Determine the (x, y) coordinate at the center of the cell enclosing the given text.  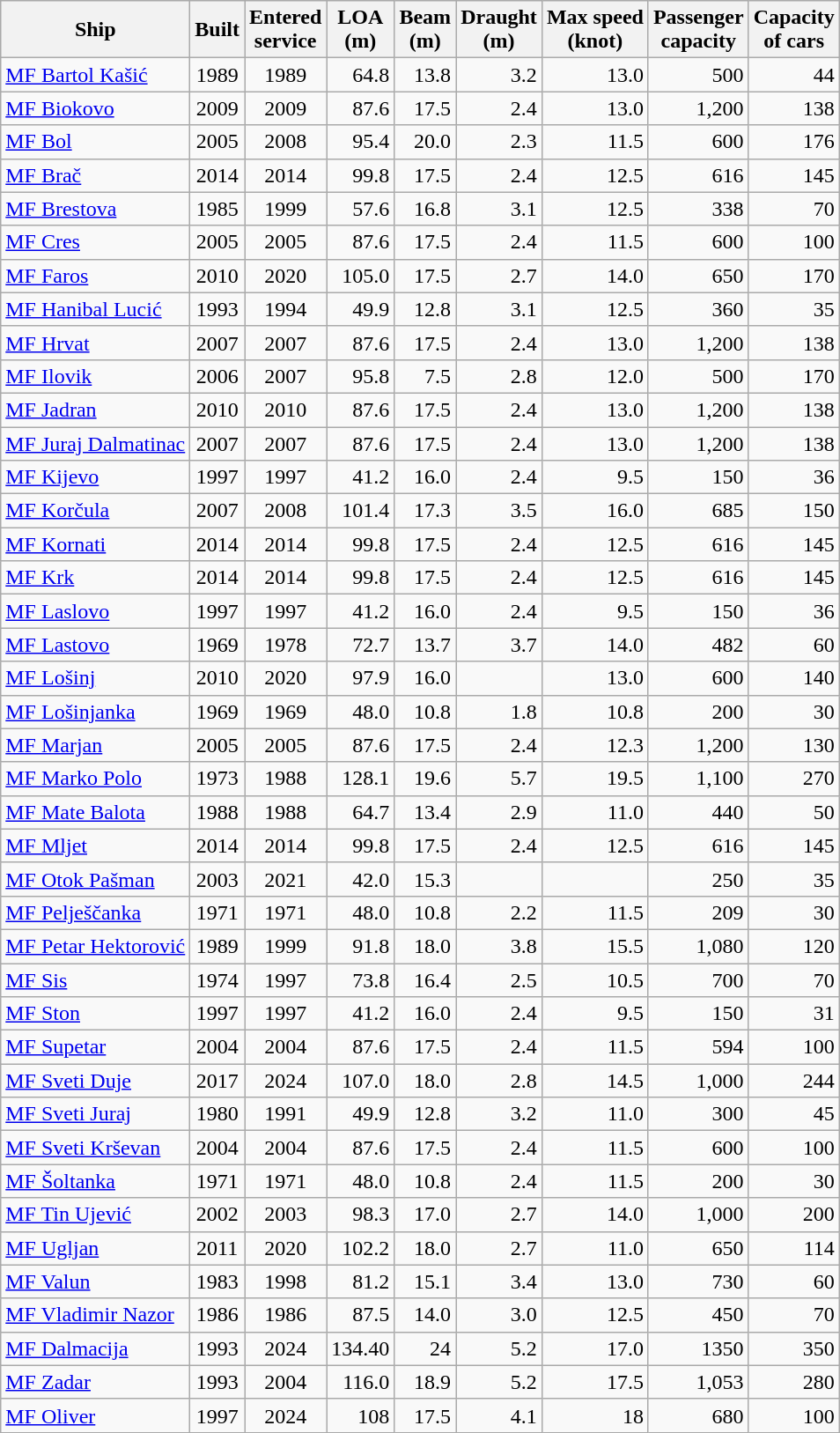
270 (794, 779)
MF Sveti Duje (95, 1081)
MF Zadar (95, 1382)
1980 (217, 1114)
MF Dalmacija (95, 1348)
MF Hanibal Lucić (95, 309)
440 (698, 812)
MF Pelješčanka (95, 912)
73.8 (361, 980)
72.7 (361, 645)
MF Marko Polo (95, 779)
250 (698, 879)
45 (794, 1114)
MF Sveti Krševan (95, 1148)
7.5 (425, 376)
350 (794, 1348)
300 (698, 1114)
MF Ilovik (95, 376)
15.3 (425, 879)
13.8 (425, 75)
MF Laslovo (95, 611)
MF Sis (95, 980)
13.4 (425, 812)
101.4 (361, 511)
108 (361, 1415)
2.2 (499, 912)
19.6 (425, 779)
MF Petar Hektorović (95, 946)
12.0 (595, 376)
114 (794, 1248)
14.5 (595, 1081)
Enteredservice (285, 30)
20.0 (425, 142)
MF Oliver (95, 1415)
730 (698, 1282)
450 (698, 1315)
120 (794, 946)
MF Krk (95, 578)
18 (595, 1415)
12.3 (595, 745)
685 (698, 511)
10.5 (595, 980)
13.7 (425, 645)
1985 (217, 209)
3.4 (499, 1282)
MF Sveti Juraj (95, 1114)
MF Valun (95, 1282)
482 (698, 645)
MF Lošinjanka (95, 712)
338 (698, 209)
MF Cres (95, 242)
57.6 (361, 209)
1978 (285, 645)
64.7 (361, 812)
Max speed(knot) (595, 30)
MF Bartol Kašić (95, 75)
MF Biokovo (95, 108)
1,080 (698, 946)
360 (698, 309)
Capacityof cars (794, 30)
17.3 (425, 511)
105.0 (361, 276)
Beam(m) (425, 30)
MF Mate Balota (95, 812)
209 (698, 912)
64.8 (361, 75)
Passengercapacity (698, 30)
MF Faros (95, 276)
Draught(m) (499, 30)
102.2 (361, 1248)
MF Mljet (95, 846)
MF Kijevo (95, 477)
107.0 (361, 1081)
1973 (217, 779)
3.5 (499, 511)
MF Bol (95, 142)
16.8 (425, 209)
44 (794, 75)
MF Ston (95, 1014)
5.7 (499, 779)
97.9 (361, 678)
95.4 (361, 142)
2002 (217, 1215)
2.3 (499, 142)
Built (217, 30)
MF Vladimir Nazor (95, 1315)
MF Brač (95, 175)
134.40 (361, 1348)
140 (794, 678)
MF Brestova (95, 209)
4.1 (499, 1415)
2.9 (499, 812)
130 (794, 745)
2021 (285, 879)
MF Lošinj (95, 678)
2017 (217, 1081)
15.5 (595, 946)
1,053 (698, 1382)
244 (794, 1081)
MF Jadran (95, 410)
MF Korčula (95, 511)
MF Supetar (95, 1047)
MF Juraj Dalmatinac (95, 443)
MF Hrvat (95, 343)
15.1 (425, 1282)
98.3 (361, 1215)
3.8 (499, 946)
1983 (217, 1282)
1350 (698, 1348)
MF Lastovo (95, 645)
MF Tin Ujević (95, 1215)
95.8 (361, 376)
1.8 (499, 712)
680 (698, 1415)
1994 (285, 309)
Ship (95, 30)
280 (794, 1382)
2006 (217, 376)
1974 (217, 980)
MF Šoltanka (95, 1181)
3.0 (499, 1315)
2.5 (499, 980)
42.0 (361, 879)
50 (794, 812)
31 (794, 1014)
18.9 (425, 1382)
87.5 (361, 1315)
176 (794, 142)
MF Otok Pašman (95, 879)
81.2 (361, 1282)
594 (698, 1047)
19.5 (595, 779)
MF Ugljan (95, 1248)
1,100 (698, 779)
700 (698, 980)
LOA(m) (361, 30)
16.4 (425, 980)
MF Kornati (95, 544)
2011 (217, 1248)
MF Marjan (95, 745)
1991 (285, 1114)
128.1 (361, 779)
3.7 (499, 645)
24 (425, 1348)
1998 (285, 1282)
91.8 (361, 946)
116.0 (361, 1382)
